Scan for the cell matching the given text and deliver its (X, Y) coordinate at center. 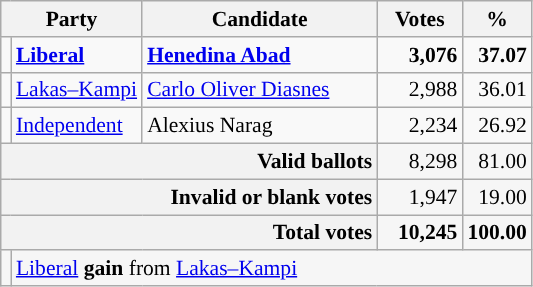
Party (72, 19)
Votes (420, 19)
19.00 (496, 197)
10,245 (420, 233)
Lakas–Kampi (76, 90)
Candidate (260, 19)
Total votes (189, 233)
Invalid or blank votes (189, 197)
Liberal (76, 55)
% (496, 19)
2,234 (420, 126)
Henedina Abad (260, 55)
Carlo Oliver Diasnes (260, 90)
100.00 (496, 233)
8,298 (420, 162)
Independent (76, 126)
36.01 (496, 90)
Liberal gain from Lakas–Kampi (272, 269)
26.92 (496, 126)
3,076 (420, 55)
Valid ballots (189, 162)
2,988 (420, 90)
81.00 (496, 162)
Alexius Narag (260, 126)
1,947 (420, 197)
37.07 (496, 55)
